Extract the [x, y] coordinate from the center of the cell holding the provided text.  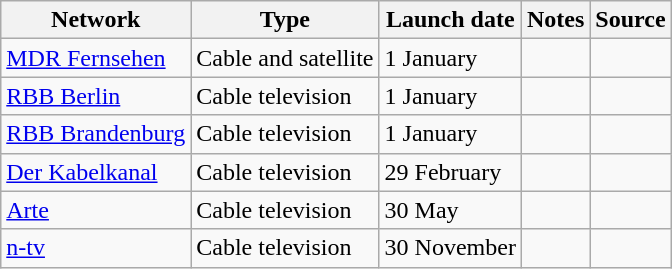
29 February [450, 172]
30 November [450, 248]
Launch date [450, 20]
n-tv [96, 248]
RBB Berlin [96, 96]
RBB Brandenburg [96, 134]
Der Kabelkanal [96, 172]
Cable and satellite [285, 58]
Network [96, 20]
Type [285, 20]
Notes [555, 20]
MDR Fernsehen [96, 58]
Arte [96, 210]
Source [630, 20]
30 May [450, 210]
